Extract the (x, y) coordinate from the center of the cell holding the provided text.  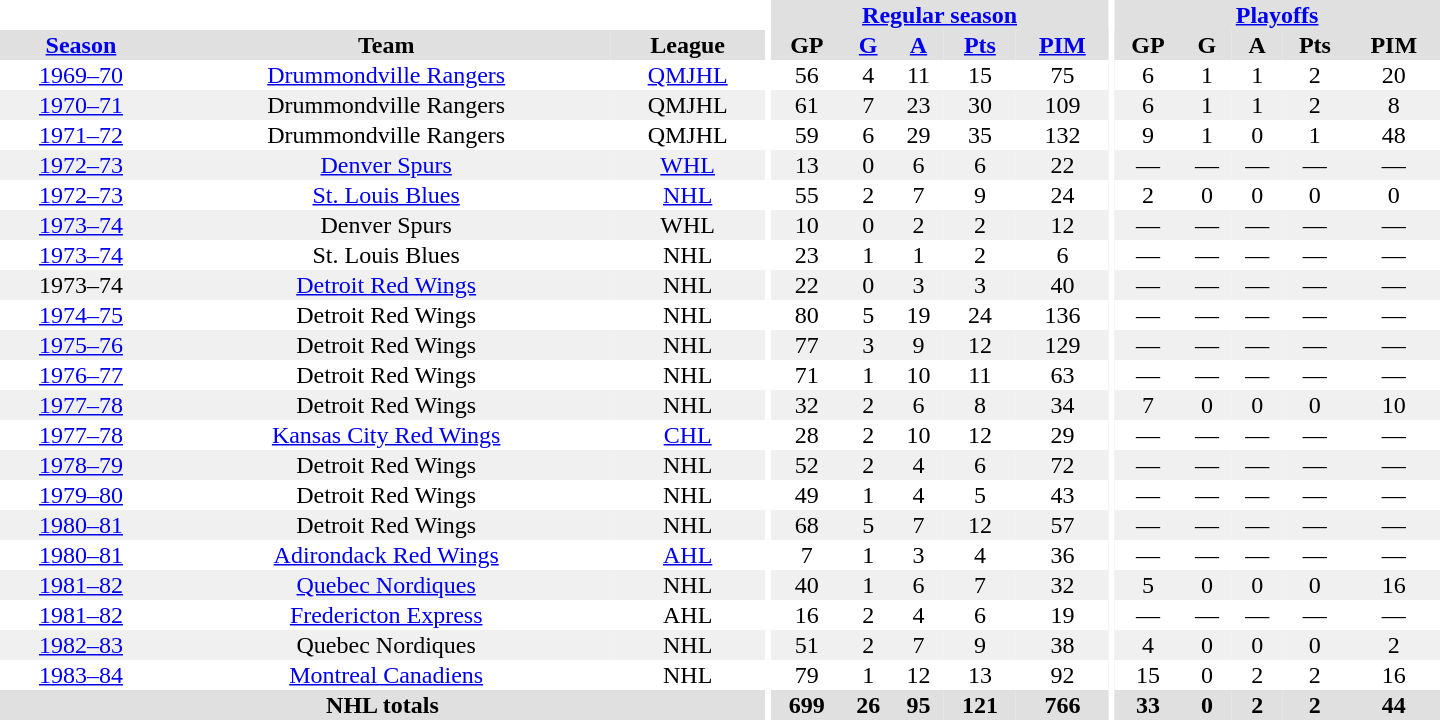
35 (980, 135)
1975–76 (81, 345)
44 (1394, 705)
68 (808, 525)
1971–72 (81, 135)
1979–80 (81, 495)
20 (1394, 75)
26 (868, 705)
CHL (687, 435)
1982–83 (81, 645)
56 (808, 75)
Montreal Canadiens (386, 675)
36 (1062, 555)
1969–70 (81, 75)
136 (1062, 315)
109 (1062, 105)
52 (808, 465)
72 (1062, 465)
766 (1062, 705)
80 (808, 315)
55 (808, 195)
Season (81, 45)
30 (980, 105)
129 (1062, 345)
57 (1062, 525)
Team (386, 45)
71 (808, 375)
75 (1062, 75)
77 (808, 345)
95 (918, 705)
League (687, 45)
NHL totals (382, 705)
59 (808, 135)
121 (980, 705)
1978–79 (81, 465)
132 (1062, 135)
49 (808, 495)
92 (1062, 675)
79 (808, 675)
38 (1062, 645)
Playoffs (1277, 15)
61 (808, 105)
1970–71 (81, 105)
28 (808, 435)
Kansas City Red Wings (386, 435)
34 (1062, 405)
48 (1394, 135)
699 (808, 705)
33 (1148, 705)
1976–77 (81, 375)
1983–84 (81, 675)
1974–75 (81, 315)
51 (808, 645)
Regular season (940, 15)
Fredericton Express (386, 615)
Adirondack Red Wings (386, 555)
43 (1062, 495)
63 (1062, 375)
